Identify which cell holds the provided text, then report its (x, y) central coordinate. 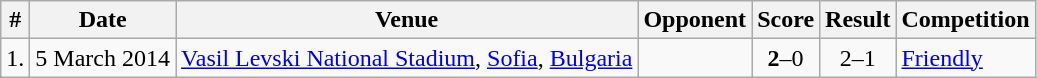
2–0 (786, 58)
Vasil Levski National Stadium, Sofia, Bulgaria (407, 58)
Result (858, 20)
Opponent (695, 20)
1. (16, 58)
Venue (407, 20)
Competition (966, 20)
2–1 (858, 58)
5 March 2014 (103, 58)
Friendly (966, 58)
# (16, 20)
Score (786, 20)
Date (103, 20)
